Locate the cell with the specified text and output its [x, y] center coordinate. 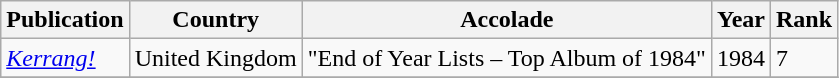
"End of Year Lists – Top Album of 1984" [506, 58]
7 [804, 58]
Accolade [506, 20]
Kerrang! [65, 58]
United Kingdom [216, 58]
Country [216, 20]
1984 [740, 58]
Publication [65, 20]
Year [740, 20]
Rank [804, 20]
